Extract the (X, Y) coordinate from the center of the cell holding the provided text.  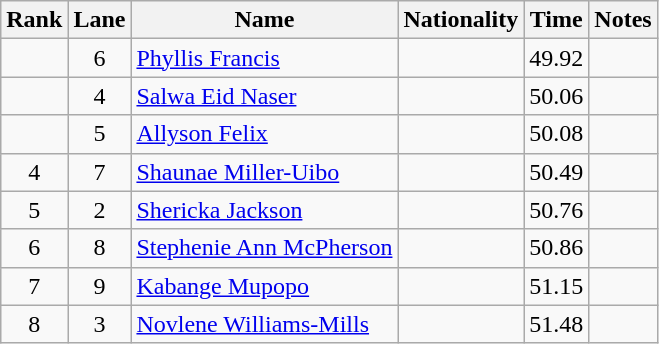
2 (100, 210)
Phyllis Francis (264, 58)
50.86 (556, 248)
Shericka Jackson (264, 210)
Shaunae Miller-Uibo (264, 172)
50.49 (556, 172)
Time (556, 20)
3 (100, 324)
50.06 (556, 96)
Stephenie Ann McPherson (264, 248)
50.08 (556, 134)
Novlene Williams-Mills (264, 324)
50.76 (556, 210)
Nationality (461, 20)
Lane (100, 20)
Notes (623, 20)
Kabange Mupopo (264, 286)
51.48 (556, 324)
Salwa Eid Naser (264, 96)
Rank (34, 20)
Name (264, 20)
9 (100, 286)
Allyson Felix (264, 134)
51.15 (556, 286)
49.92 (556, 58)
